Return the (X, Y) coordinate for the center point of the cell that contains the specified text.  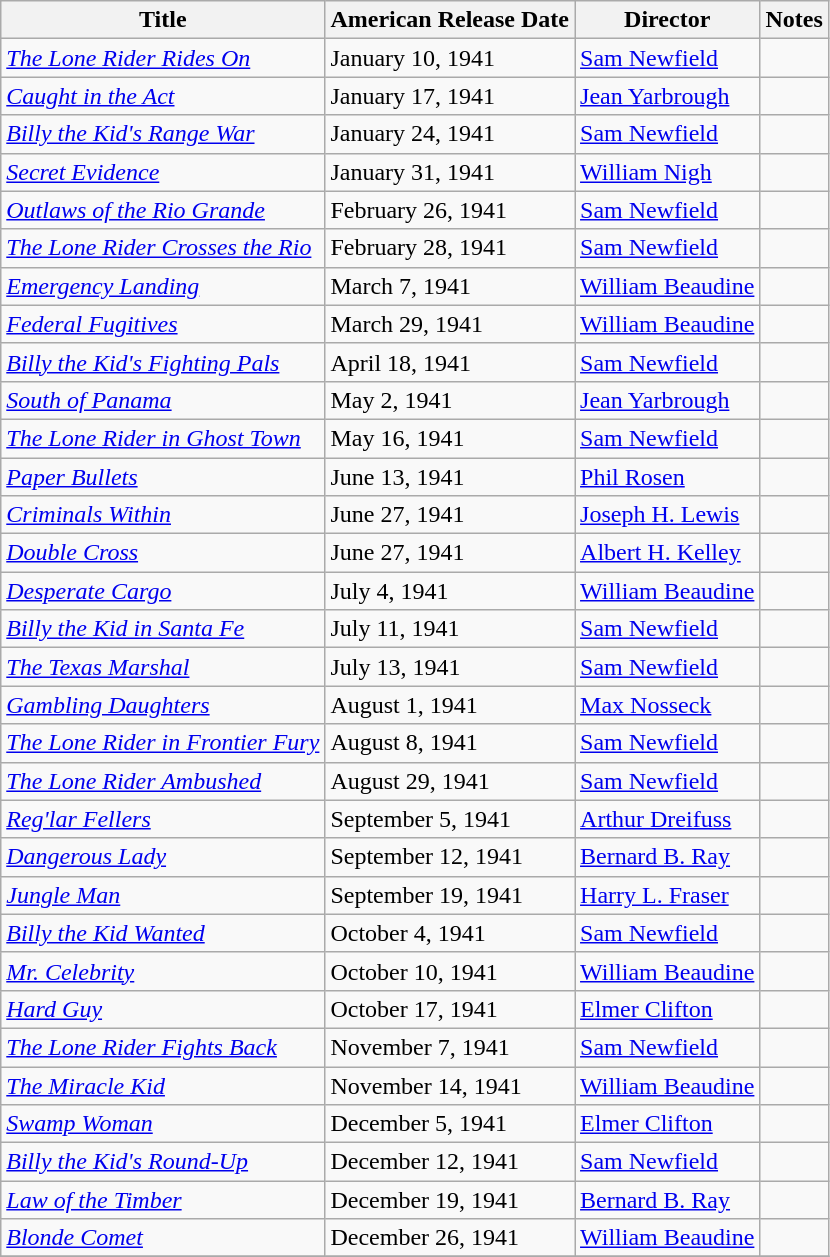
William Nigh (668, 172)
July 13, 1941 (450, 667)
Hard Guy (163, 1009)
June 13, 1941 (450, 477)
Director (668, 20)
Phil Rosen (668, 477)
Billy the Kid Wanted (163, 933)
Albert H. Kelley (668, 553)
December 5, 1941 (450, 1124)
Dangerous Lady (163, 857)
December 19, 1941 (450, 1200)
Billy the Kid's Range War (163, 134)
February 26, 1941 (450, 210)
Paper Bullets (163, 477)
Billy the Kid's Round-Up (163, 1162)
October 4, 1941 (450, 933)
March 29, 1941 (450, 324)
Double Cross (163, 553)
September 19, 1941 (450, 895)
The Lone Rider Fights Back (163, 1047)
Gambling Daughters (163, 705)
November 7, 1941 (450, 1047)
November 14, 1941 (450, 1085)
The Miracle Kid (163, 1085)
Law of the Timber (163, 1200)
The Lone Rider in Frontier Fury (163, 743)
Notes (794, 20)
The Lone Rider Ambushed (163, 781)
The Lone Rider Crosses the Rio (163, 248)
The Lone Rider in Ghost Town (163, 438)
Billy the Kid in Santa Fe (163, 629)
September 12, 1941 (450, 857)
Emergency Landing (163, 286)
Joseph H. Lewis (668, 515)
The Lone Rider Rides On (163, 58)
October 10, 1941 (450, 971)
Swamp Woman (163, 1124)
Title (163, 20)
December 12, 1941 (450, 1162)
Outlaws of the Rio Grande (163, 210)
October 17, 1941 (450, 1009)
Federal Fugitives (163, 324)
Jungle Man (163, 895)
Billy the Kid's Fighting Pals (163, 362)
The Texas Marshal (163, 667)
August 8, 1941 (450, 743)
September 5, 1941 (450, 819)
July 11, 1941 (450, 629)
American Release Date (450, 20)
April 18, 1941 (450, 362)
January 31, 1941 (450, 172)
Caught in the Act (163, 96)
Desperate Cargo (163, 591)
December 26, 1941 (450, 1238)
February 28, 1941 (450, 248)
Arthur Dreifuss (668, 819)
January 10, 1941 (450, 58)
August 29, 1941 (450, 781)
July 4, 1941 (450, 591)
January 24, 1941 (450, 134)
May 2, 1941 (450, 400)
August 1, 1941 (450, 705)
Reg'lar Fellers (163, 819)
May 16, 1941 (450, 438)
South of Panama (163, 400)
Criminals Within (163, 515)
March 7, 1941 (450, 286)
January 17, 1941 (450, 96)
Max Nosseck (668, 705)
Harry L. Fraser (668, 895)
Secret Evidence (163, 172)
Mr. Celebrity (163, 971)
Blonde Comet (163, 1238)
